Provide the [x, y] coordinate of the cell's center where the given text is located.  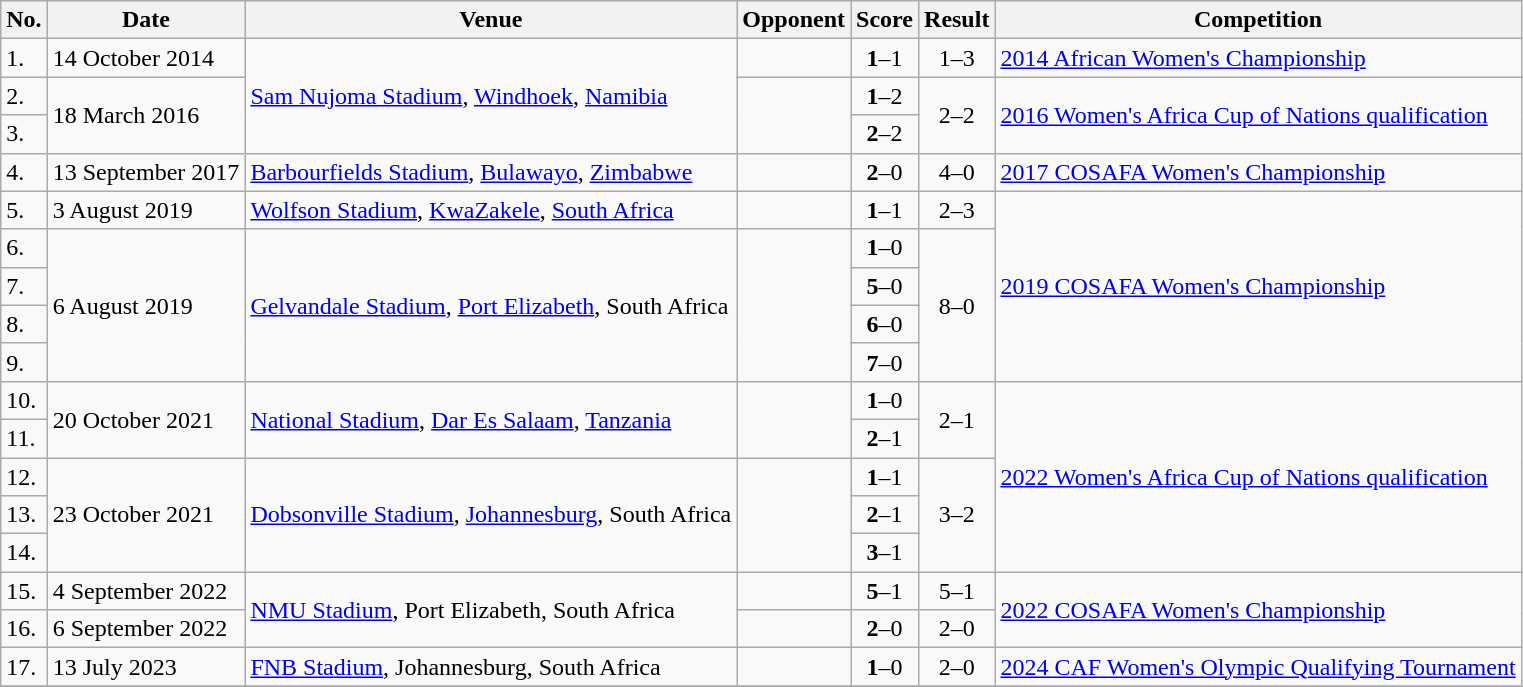
Date [146, 20]
3–2 [957, 515]
1. [24, 58]
Competition [1258, 20]
6 August 2019 [146, 305]
Opponent [794, 20]
Gelvandale Stadium, Port Elizabeth, South Africa [491, 305]
6. [24, 248]
3–1 [885, 553]
6–0 [885, 324]
13. [24, 515]
20 October 2021 [146, 419]
8. [24, 324]
No. [24, 20]
8–0 [957, 305]
9. [24, 362]
12. [24, 477]
Barbourfields Stadium, Bulawayo, Zimbabwe [491, 172]
2022 COSAFA Women's Championship [1258, 610]
FNB Stadium, Johannesburg, South Africa [491, 667]
23 October 2021 [146, 515]
2019 COSAFA Women's Championship [1258, 286]
2022 Women's Africa Cup of Nations qualification [1258, 476]
13 July 2023 [146, 667]
2017 COSAFA Women's Championship [1258, 172]
Score [885, 20]
11. [24, 438]
Dobsonville Stadium, Johannesburg, South Africa [491, 515]
Venue [491, 20]
6 September 2022 [146, 629]
14. [24, 553]
2. [24, 96]
5–0 [885, 286]
14 October 2014 [146, 58]
4–0 [957, 172]
National Stadium, Dar Es Salaam, Tanzania [491, 419]
15. [24, 591]
NMU Stadium, Port Elizabeth, South Africa [491, 610]
Result [957, 20]
2016 Women's Africa Cup of Nations qualification [1258, 115]
3 August 2019 [146, 210]
Sam Nujoma Stadium, Windhoek, Namibia [491, 96]
3. [24, 134]
4. [24, 172]
2–3 [957, 210]
18 March 2016 [146, 115]
7–0 [885, 362]
17. [24, 667]
16. [24, 629]
13 September 2017 [146, 172]
10. [24, 400]
Wolfson Stadium, KwaZakele, South Africa [491, 210]
2014 African Women's Championship [1258, 58]
4 September 2022 [146, 591]
5. [24, 210]
2024 CAF Women's Olympic Qualifying Tournament [1258, 667]
7. [24, 286]
1–2 [885, 96]
1–3 [957, 58]
